Identify which cell holds the provided text, then report its (x, y) central coordinate. 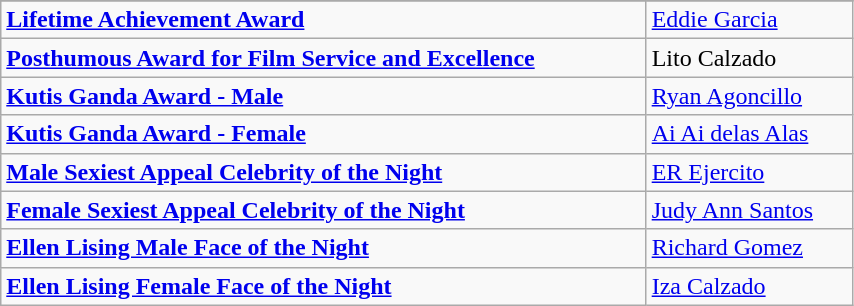
Ryan Agoncillo (749, 96)
Female Sexiest Appeal Celebrity of the Night (324, 210)
Ai Ai delas Alas (749, 134)
Eddie Garcia (749, 20)
Ellen Lising Male Face of the Night (324, 248)
Posthumous Award for Film Service and Excellence (324, 58)
Lifetime Achievement Award (324, 20)
Iza Calzado (749, 286)
Lito Calzado (749, 58)
Ellen Lising Female Face of the Night (324, 286)
Kutis Ganda Award - Male (324, 96)
Male Sexiest Appeal Celebrity of the Night (324, 172)
Richard Gomez (749, 248)
Kutis Ganda Award - Female (324, 134)
Judy Ann Santos (749, 210)
ER Ejercito (749, 172)
